Return the [x, y] coordinate for the center point of the cell that contains the specified text.  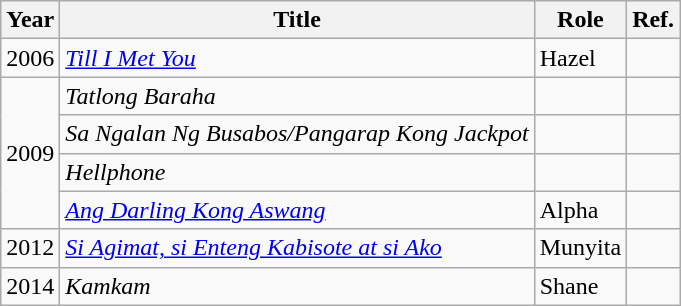
Alpha [580, 210]
Sa Ngalan Ng Busabos/Pangarap Kong Jackpot [297, 134]
Si Agimat, si Enteng Kabisote at si Ako [297, 248]
Hellphone [297, 172]
Ref. [654, 20]
Year [30, 20]
2012 [30, 248]
2009 [30, 153]
Tatlong Baraha [297, 96]
Hazel [580, 58]
2014 [30, 286]
Role [580, 20]
Till I Met You [297, 58]
2006 [30, 58]
Title [297, 20]
Munyita [580, 248]
Ang Darling Kong Aswang [297, 210]
Kamkam [297, 286]
Shane [580, 286]
